Determine the [x, y] coordinate at the center of the cell enclosing the given text.  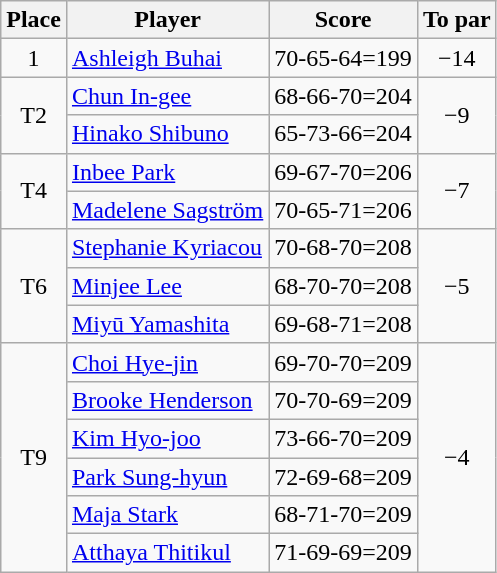
−14 [456, 58]
T4 [34, 191]
−9 [456, 115]
T6 [34, 286]
T9 [34, 457]
Player [167, 20]
Stephanie Kyriacou [167, 248]
65-73-66=204 [344, 134]
71-69-69=209 [344, 553]
Inbee Park [167, 172]
Madelene Sagström [167, 210]
68-71-70=209 [344, 515]
Atthaya Thitikul [167, 553]
To par [456, 20]
Minjee Lee [167, 286]
68-66-70=204 [344, 96]
−4 [456, 457]
−7 [456, 191]
69-67-70=206 [344, 172]
Choi Hye-jin [167, 362]
Kim Hyo-joo [167, 438]
Place [34, 20]
−5 [456, 286]
68-70-70=208 [344, 286]
69-70-70=209 [344, 362]
Brooke Henderson [167, 400]
70-68-70=208 [344, 248]
Miyū Yamashita [167, 324]
Maja Stark [167, 515]
T2 [34, 115]
1 [34, 58]
70-65-64=199 [344, 58]
Hinako Shibuno [167, 134]
70-65-71=206 [344, 210]
73-66-70=209 [344, 438]
69-68-71=208 [344, 324]
70-70-69=209 [344, 400]
Chun In-gee [167, 96]
Score [344, 20]
72-69-68=209 [344, 477]
Ashleigh Buhai [167, 58]
Park Sung-hyun [167, 477]
